Return the [x, y] coordinate for the center point of the cell that contains the specified text.  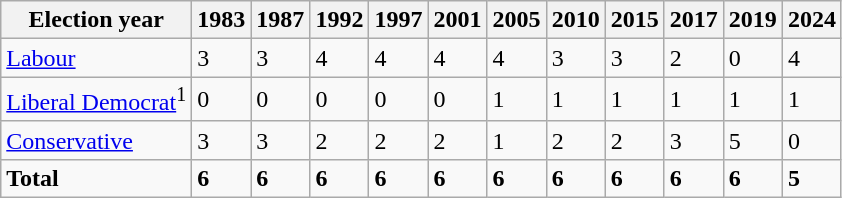
Election year [96, 20]
1997 [398, 20]
1983 [222, 20]
2005 [516, 20]
Labour [96, 58]
1992 [340, 20]
2001 [458, 20]
2010 [576, 20]
2024 [812, 20]
2015 [634, 20]
Total [96, 178]
2019 [752, 20]
Conservative [96, 140]
Liberal Democrat1 [96, 100]
1987 [280, 20]
2017 [694, 20]
